Search for the cell housing the specified text and yield its [X, Y] center coordinate. 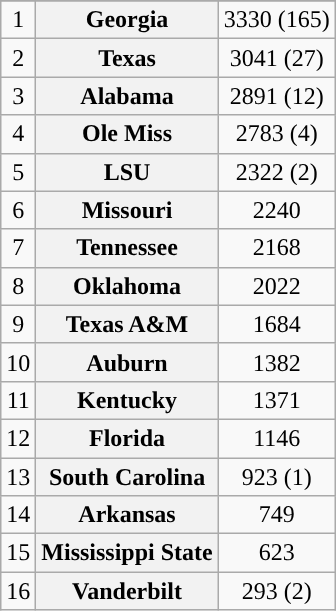
Kentucky [127, 400]
Mississippi State [127, 553]
Ole Miss [127, 134]
LSU [127, 172]
2891 (12) [276, 96]
Texas [127, 58]
15 [18, 553]
Texas A&M [127, 324]
Tennessee [127, 248]
2 [18, 58]
16 [18, 591]
923 (1) [276, 477]
3 [18, 96]
6 [18, 210]
623 [276, 553]
3330 (165) [276, 20]
13 [18, 477]
2783 (4) [276, 134]
Vanderbilt [127, 591]
14 [18, 515]
2240 [276, 210]
1684 [276, 324]
5 [18, 172]
4 [18, 134]
3041 (27) [276, 58]
Arkansas [127, 515]
Missouri [127, 210]
2022 [276, 286]
749 [276, 515]
2168 [276, 248]
12 [18, 438]
Oklahoma [127, 286]
Auburn [127, 362]
8 [18, 286]
Georgia [127, 20]
10 [18, 362]
11 [18, 400]
2322 (2) [276, 172]
1382 [276, 362]
Florida [127, 438]
South Carolina [127, 477]
7 [18, 248]
1146 [276, 438]
9 [18, 324]
1 [18, 20]
Alabama [127, 96]
293 (2) [276, 591]
1371 [276, 400]
